Return the (X, Y) coordinate for the center point of the cell that contains the specified text.  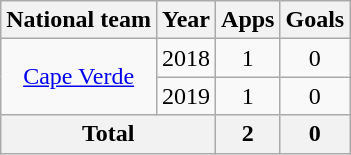
Total (108, 134)
Apps (248, 20)
National team (79, 20)
2018 (186, 58)
Cape Verde (79, 77)
Goals (315, 20)
Year (186, 20)
2019 (186, 96)
2 (248, 134)
